Pinpoint the cell where the given text exists, returning its [X, Y] midpoint coordinate. 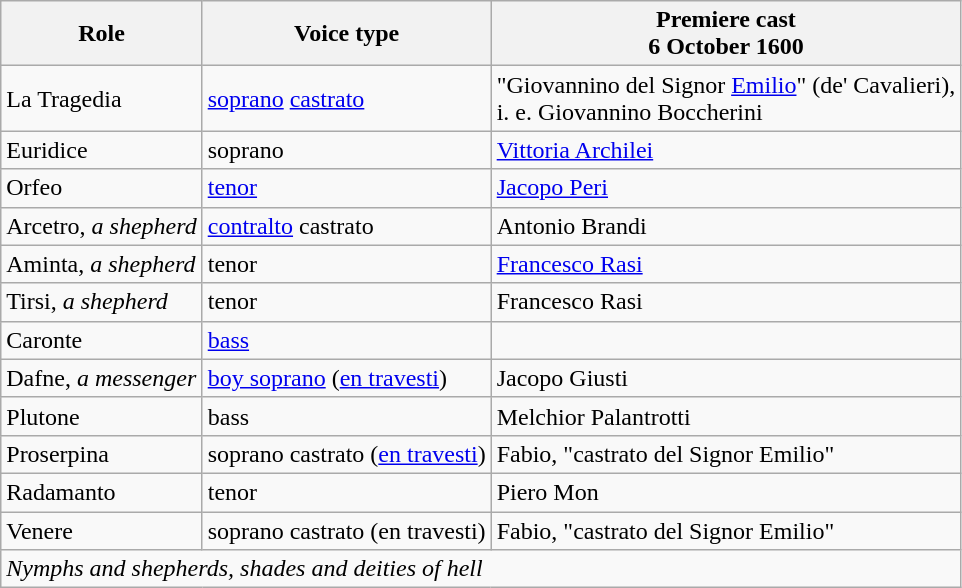
Arcetro, a shepherd [102, 226]
"Giovannino del Signor Emilio" (de' Cavalieri),i. e. Giovannino Boccherini [726, 98]
Plutone [102, 416]
Venere [102, 531]
Jacopo Peri [726, 188]
soprano [346, 150]
boy soprano (en travesti) [346, 378]
Orfeo [102, 188]
Antonio Brandi [726, 226]
Melchior Palantrotti [726, 416]
Vittoria Archilei [726, 150]
soprano castrato [346, 98]
Proserpina [102, 454]
Nymphs and shepherds, shades and deities of hell [481, 569]
Caronte [102, 340]
Jacopo Giusti [726, 378]
Tirsi, a shepherd [102, 302]
Voice type [346, 34]
La Tragedia [102, 98]
contralto castrato [346, 226]
Piero Mon [726, 492]
Radamanto [102, 492]
Premiere cast6 October 1600 [726, 34]
Euridice [102, 150]
Aminta, a shepherd [102, 264]
Dafne, a messenger [102, 378]
Role [102, 34]
